From the cell containing the given text, extract its center point as (x, y) coordinate. 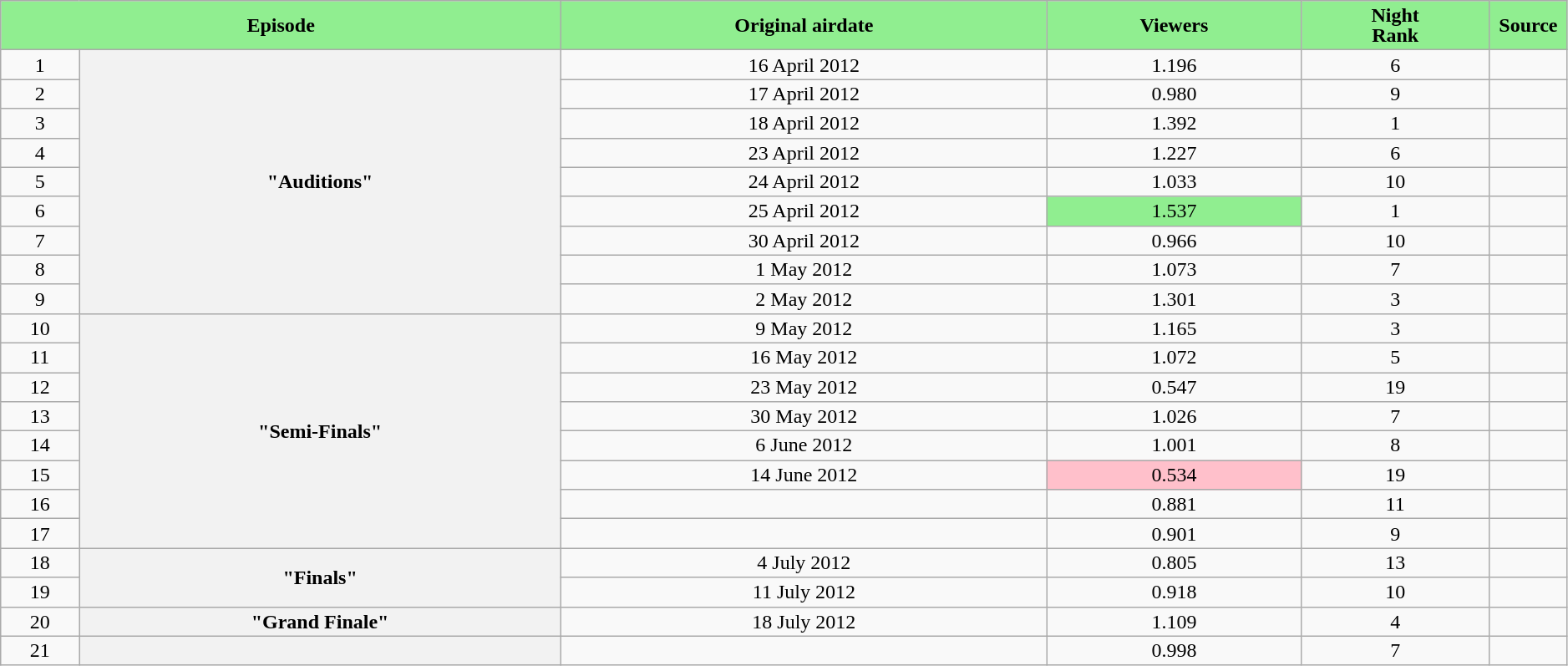
23 April 2012 (804, 152)
Original airdate (804, 25)
18 July 2012 (804, 622)
1.033 (1175, 182)
4 July 2012 (804, 563)
0.534 (1175, 475)
0.918 (1175, 592)
2 (40, 94)
"Finals" (321, 577)
1.026 (1175, 416)
0.980 (1175, 94)
17 (40, 533)
11 July 2012 (804, 592)
14 (40, 446)
30 May 2012 (804, 416)
1.392 (1175, 124)
1.301 (1175, 299)
Viewers (1175, 25)
0.547 (1175, 388)
1.227 (1175, 152)
30 April 2012 (804, 241)
9 May 2012 (804, 328)
0.901 (1175, 533)
1.001 (1175, 446)
2 May 2012 (804, 299)
18 (40, 563)
1.537 (1175, 211)
25 April 2012 (804, 211)
15 (40, 475)
6 June 2012 (804, 446)
21 (40, 650)
1.165 (1175, 328)
18 April 2012 (804, 124)
16 (40, 505)
Source (1529, 25)
24 April 2012 (804, 182)
1 May 2012 (804, 269)
0.805 (1175, 563)
1.196 (1175, 65)
NightRank (1395, 25)
16 April 2012 (804, 65)
0.998 (1175, 650)
"Grand Finale" (321, 622)
12 (40, 388)
"Auditions" (321, 182)
"Semi-Finals" (321, 430)
0.966 (1175, 241)
1.072 (1175, 358)
16 May 2012 (804, 358)
14 June 2012 (804, 475)
23 May 2012 (804, 388)
1.073 (1175, 269)
1.109 (1175, 622)
Episode (281, 25)
17 April 2012 (804, 94)
0.881 (1175, 505)
20 (40, 622)
